Pinpoint the cell where the given text exists, returning its [x, y] midpoint coordinate. 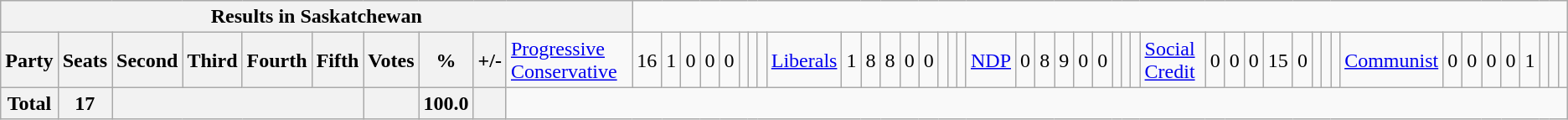
Fourth [276, 60]
Social Credit [1173, 60]
17 [85, 103]
Second [147, 60]
Results in Saskatchewan [317, 17]
% [446, 60]
+/- [489, 60]
Seats [85, 60]
Total [29, 103]
16 [647, 60]
Votes [391, 60]
Party [29, 60]
NDP [990, 60]
Communist [1392, 60]
Third [213, 60]
15 [1278, 60]
9 [1064, 60]
100.0 [446, 103]
Progressive Conservative [569, 60]
Liberals [804, 60]
Fifth [338, 60]
